Return [X, Y] of the center of cell containing provided text 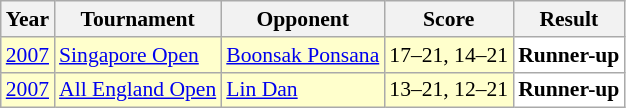
17–21, 14–21 [448, 55]
13–21, 12–21 [448, 90]
Opponent [302, 19]
Year [28, 19]
Score [448, 19]
Boonsak Ponsana [302, 55]
Result [568, 19]
Tournament [138, 19]
Lin Dan [302, 90]
All England Open [138, 90]
Singapore Open [138, 55]
